Detect which cell encompasses the target text, then output its (x, y) center coordinate. 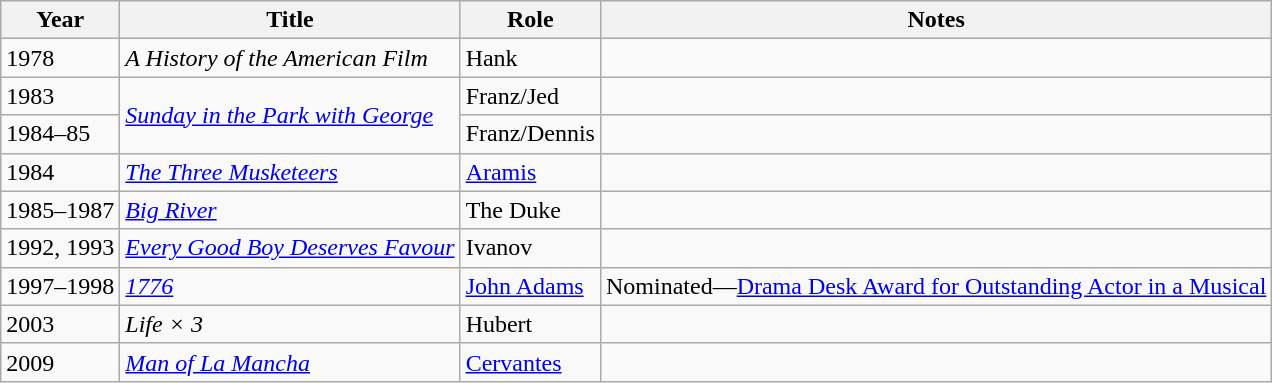
Cervantes (530, 362)
1997–1998 (60, 286)
2009 (60, 362)
Sunday in the Park with George (290, 115)
2003 (60, 324)
A History of the American Film (290, 58)
1978 (60, 58)
Franz/Jed (530, 96)
Year (60, 20)
The Three Musketeers (290, 172)
Hank (530, 58)
1984–85 (60, 134)
Hubert (530, 324)
John Adams (530, 286)
Man of La Mancha (290, 362)
1984 (60, 172)
Notes (936, 20)
1983 (60, 96)
1985–1987 (60, 210)
Life × 3 (290, 324)
The Duke (530, 210)
Nominated—Drama Desk Award for Outstanding Actor in a Musical (936, 286)
Role (530, 20)
Aramis (530, 172)
Title (290, 20)
Ivanov (530, 248)
Big River (290, 210)
1992, 1993 (60, 248)
1776 (290, 286)
Franz/Dennis (530, 134)
Every Good Boy Deserves Favour (290, 248)
